Return the (x, y) coordinate for the center point of the cell that contains the specified text.  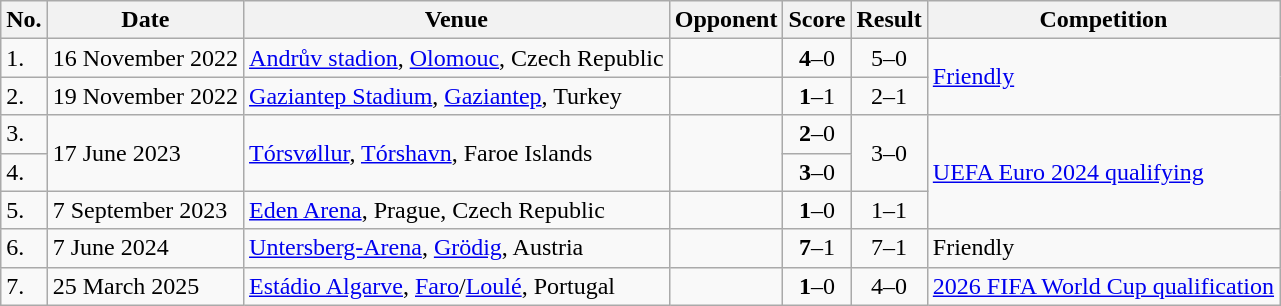
Eden Arena, Prague, Czech Republic (457, 210)
6. (24, 248)
2026 FIFA World Cup qualification (1103, 286)
Score (817, 20)
7 June 2024 (145, 248)
16 November 2022 (145, 58)
Result (889, 20)
Date (145, 20)
UEFA Euro 2024 qualifying (1103, 172)
Estádio Algarve, Faro/Loulé, Portugal (457, 286)
25 March 2025 (145, 286)
17 June 2023 (145, 153)
7 September 2023 (145, 210)
No. (24, 20)
19 November 2022 (145, 96)
1. (24, 58)
2–0 (817, 134)
Venue (457, 20)
2. (24, 96)
Gaziantep Stadium, Gaziantep, Turkey (457, 96)
2–1 (889, 96)
Andrův stadion, Olomouc, Czech Republic (457, 58)
Tórsvøllur, Tórshavn, Faroe Islands (457, 153)
4. (24, 172)
7. (24, 286)
Opponent (726, 20)
5. (24, 210)
Untersberg-Arena, Grödig, Austria (457, 248)
Competition (1103, 20)
5–0 (889, 58)
3. (24, 134)
